Pinpoint the cell where the given text exists, returning its (X, Y) midpoint coordinate. 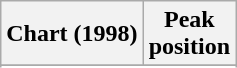
Chart (1998) (72, 34)
Peakposition (189, 34)
